Scan for the cell matching the given text and deliver its (X, Y) coordinate at center. 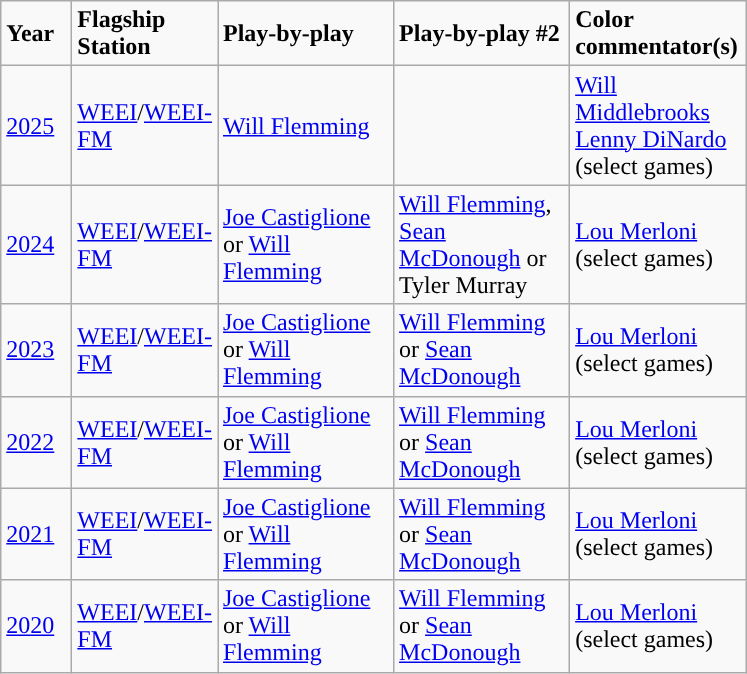
2025 (36, 126)
Will Flemming (306, 126)
Will Flemming, Sean McDonough or Tyler Murray (482, 244)
2023 (36, 350)
Will MiddlebrooksLenny DiNardo (select games) (658, 126)
2022 (36, 442)
2020 (36, 626)
Color commentator(s) (658, 34)
2021 (36, 534)
Flagship Station (145, 34)
2024 (36, 244)
Play-by-play (306, 34)
Play-by-play #2 (482, 34)
Year (36, 34)
